Provide the [X, Y] coordinate of the cell's center where the given text is located.  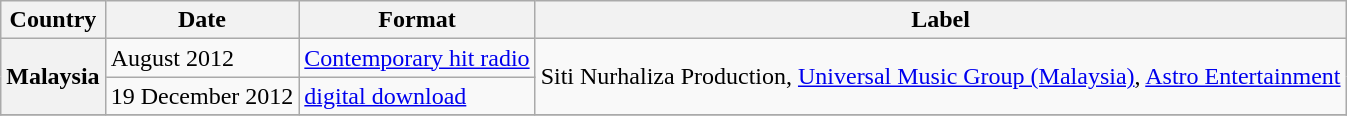
19 December 2012 [202, 96]
Format [417, 20]
Date [202, 20]
Siti Nurhaliza Production, Universal Music Group (Malaysia), Astro Entertainment [940, 77]
Malaysia [53, 77]
August 2012 [202, 58]
Contemporary hit radio [417, 58]
digital download [417, 96]
Label [940, 20]
Country [53, 20]
